Extract the [X, Y] coordinate from the center of the cell holding the provided text.  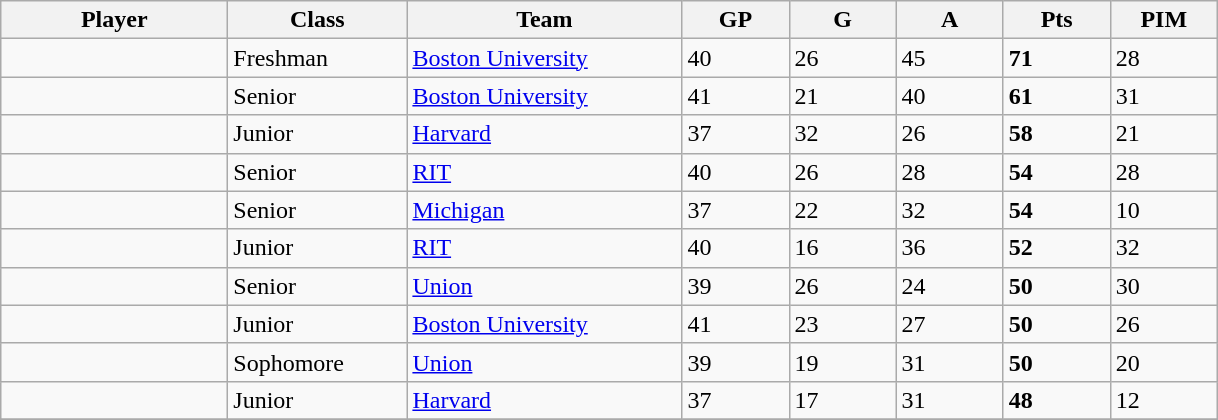
Sophomore [318, 362]
19 [842, 362]
45 [950, 58]
71 [1056, 58]
A [950, 20]
GP [736, 20]
23 [842, 324]
Freshman [318, 58]
24 [950, 286]
Player [114, 20]
36 [950, 248]
52 [1056, 248]
22 [842, 210]
PIM [1164, 20]
Pts [1056, 20]
17 [842, 400]
30 [1164, 286]
16 [842, 248]
20 [1164, 362]
Class [318, 20]
G [842, 20]
58 [1056, 134]
10 [1164, 210]
12 [1164, 400]
Michigan [544, 210]
61 [1056, 96]
48 [1056, 400]
27 [950, 324]
Team [544, 20]
